Capture the cell that displays the provided text and extract its (X, Y) central coordinate. 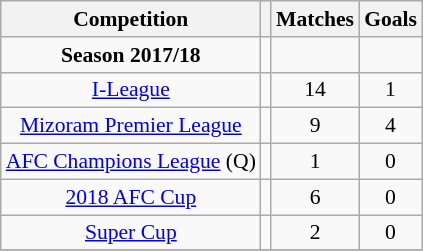
Mizoram Premier League (131, 126)
6 (315, 197)
Competition (131, 19)
Matches (315, 19)
14 (315, 90)
Super Cup (131, 233)
2018 AFC Cup (131, 197)
Season 2017/18 (131, 55)
AFC Champions League (Q) (131, 162)
2 (315, 233)
9 (315, 126)
4 (390, 126)
Goals (390, 19)
I-League (131, 90)
